Locate the cell with the specified text and output its (x, y) center coordinate. 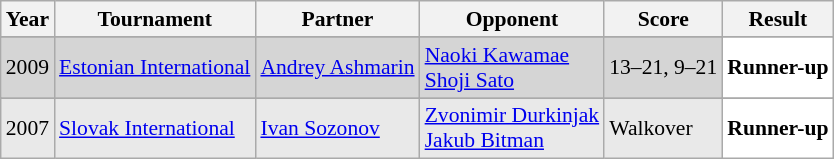
Slovak International (154, 128)
2009 (28, 68)
Result (778, 19)
Ivan Sozonov (337, 128)
Year (28, 19)
Walkover (663, 128)
Zvonimir Durkinjak Jakub Bitman (512, 128)
Partner (337, 19)
2007 (28, 128)
13–21, 9–21 (663, 68)
Andrey Ashmarin (337, 68)
Estonian International (154, 68)
Score (663, 19)
Opponent (512, 19)
Tournament (154, 19)
Naoki Kawamae Shoji Sato (512, 68)
